Find where the given text appears and provide that cell's center as [x, y] coordinate. 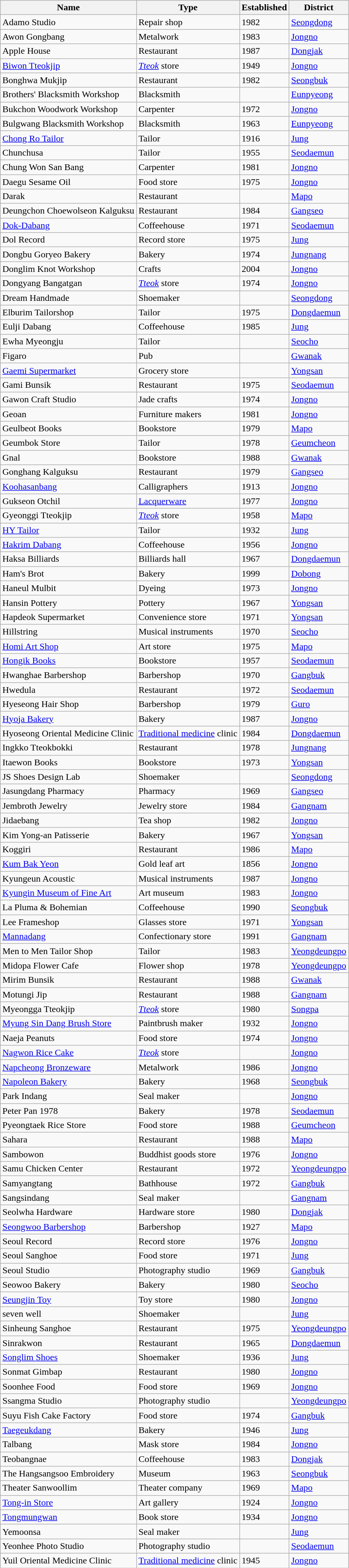
Hwedula [68, 690]
Park Indang [68, 1096]
Gnal [68, 458]
Yemoonsa [68, 1531]
Gukseon Otchil [68, 501]
Peter Pan 1978 [68, 1111]
Dol Record [68, 240]
Napoleon Bakery [68, 1081]
Dongyang Bangatgan [68, 283]
Kim Yong-an Patisserie [68, 835]
Geoan [68, 414]
Dongbu Goryeo Bakery [68, 254]
Napcheong Bronzeware [68, 1067]
Brothers' Blacksmith Workshop [68, 95]
Pharmacy [188, 791]
Flower shop [188, 966]
Midopa Flower Cafe [68, 966]
Sinrakwon [68, 1343]
1958 [264, 516]
1945 [264, 1560]
Ssangma Studio [68, 1401]
JS Shoes Design Lab [68, 777]
Hansin Pottery [68, 602]
Men to Men Tailor Shop [68, 951]
Ingkko Tteokbokki [68, 748]
Billiards hall [188, 559]
Dobong [318, 574]
Ham's Brot [68, 574]
Chunchusa [68, 153]
Tea shop [188, 820]
Geumbok Store [68, 443]
Eulji Dabang [68, 327]
Homi Art Shop [68, 646]
Myeongga Tteokjip [68, 1009]
Gyeonggi Tteokjip [68, 516]
Toy store [188, 1299]
Haksa Billiards [68, 559]
Sangsindang [68, 1198]
Nagwon Rice Cake [68, 1052]
1985 [264, 327]
Paintbrush maker [188, 1023]
Bulgwang Blacksmith Workshop [68, 124]
Samyangtang [68, 1183]
1949 [264, 66]
Deungchon Choewolseon Kalguksu [68, 211]
seven well [68, 1314]
Sonmat Gimbap [68, 1372]
Songlim Shoes [68, 1358]
Pyeongtaek Rice Store [68, 1125]
Seongwoo Barbershop [68, 1227]
Sinheung Sanghoe [68, 1328]
HY Tailor [68, 530]
1999 [264, 574]
Mirim Bunsik [68, 980]
Seoul Record [68, 1241]
Gaemi Supermarket [68, 370]
Pub [188, 356]
1977 [264, 501]
Apple House [68, 51]
District [318, 8]
Myung Sin Dang Brush Store [68, 1023]
1956 [264, 545]
1934 [264, 1517]
Convenience store [188, 617]
Kum Bak Yeon [68, 864]
Taegeukdang [68, 1430]
Yeonhee Photo Studio [68, 1546]
Crafts [188, 269]
Calligraphers [188, 487]
Grocery store [188, 370]
Repair shop [188, 22]
Darak [68, 196]
Motungi Jip [68, 994]
Hyeseong Hair Shop [68, 704]
Dyeing [188, 588]
Elburim Tailorshop [68, 312]
Hongik Books [68, 661]
Samu Chicken Center [68, 1169]
Teobangnae [68, 1459]
Book store [188, 1517]
Jidaebang [68, 820]
1936 [264, 1358]
1990 [264, 908]
La Pluma & Bohemian [68, 908]
Gami Bunsik [68, 385]
Ewha Myeongju [68, 341]
Haneul Mulbit [68, 588]
Hapdeok Supermarket [68, 617]
Koohasanbang [68, 487]
Lacquerware [188, 501]
Koggiri [68, 849]
Established [264, 8]
Seungjin Toy [68, 1299]
Seowoo Bakery [68, 1285]
Glasses store [188, 922]
Guro [318, 704]
1927 [264, 1227]
Hyoseong Oriental Medicine Clinic [68, 733]
Naeja Peanuts [68, 1038]
Art museum [188, 893]
Jembroth Jewelry [68, 806]
Chong Ro Tailor [68, 138]
Jewelry store [188, 806]
1968 [264, 1081]
Seoul Sanghoe [68, 1256]
Hwanghae Barbershop [68, 675]
Talbang [68, 1444]
Museum [188, 1473]
Lee Frameshop [68, 922]
Seoul Studio [68, 1270]
Suyu Fish Cake Factory [68, 1415]
Mask store [188, 1444]
Name [68, 8]
Geulbeot Books [68, 429]
Hyoja Bakery [68, 719]
Bathhouse [188, 1183]
Biwon Tteokjip [68, 66]
The Hangsangsoo Embroidery [68, 1473]
Pottery [188, 602]
Theater Sanwoollim [68, 1488]
1957 [264, 661]
Awon Gongbang [68, 37]
Gawon Craft Studio [68, 399]
Art gallery [188, 1502]
1946 [264, 1430]
1924 [264, 1502]
Dream Handmade [68, 298]
Dok-Dabang [68, 225]
Hakrim Dabang [68, 545]
Theater company [188, 1488]
Confectionary store [188, 937]
Type [188, 8]
Kyungeun Acoustic [68, 878]
Buddhist goods store [188, 1154]
Soonhee Food [68, 1386]
Yuil Oriental Medicine Clinic [68, 1560]
1965 [264, 1343]
Art store [188, 646]
Itaewon Books [68, 762]
Jade crafts [188, 399]
1991 [264, 937]
Sahara [68, 1140]
Jasungdang Pharmacy [68, 791]
Daegu Sesame Oil [68, 182]
Hardware store [188, 1212]
Seolwha Hardware [68, 1212]
1913 [264, 487]
Chung Won San Bang [68, 167]
Gold leaf art [188, 864]
Adamo Studio [68, 22]
1856 [264, 864]
Figaro [68, 356]
1916 [264, 138]
Sambowon [68, 1154]
Hillstring [68, 631]
Songpa [318, 1009]
2004 [264, 269]
1955 [264, 153]
Donglim Knot Workshop [68, 269]
Kyungin Museum of Fine Art [68, 893]
Furniture makers [188, 414]
Gonghang Kalguksu [68, 472]
Mannadang [68, 937]
Bonghwa Mukjip [68, 80]
Bukchon Woodwork Workshop [68, 109]
Tong-in Store [68, 1502]
Tongmungwan [68, 1517]
